Identify which cell holds the provided text, then report its (X, Y) central coordinate. 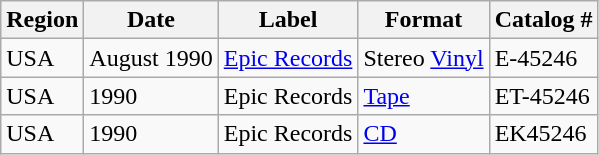
Region (42, 20)
Date (151, 20)
Stereo Vinyl (424, 58)
CD (424, 134)
Tape (424, 96)
ET-45246 (544, 96)
Catalog # (544, 20)
Format (424, 20)
Label (288, 20)
August 1990 (151, 58)
E-45246 (544, 58)
EK45246 (544, 134)
